Provide the (X, Y) coordinate of the cell's center where the given text is located.  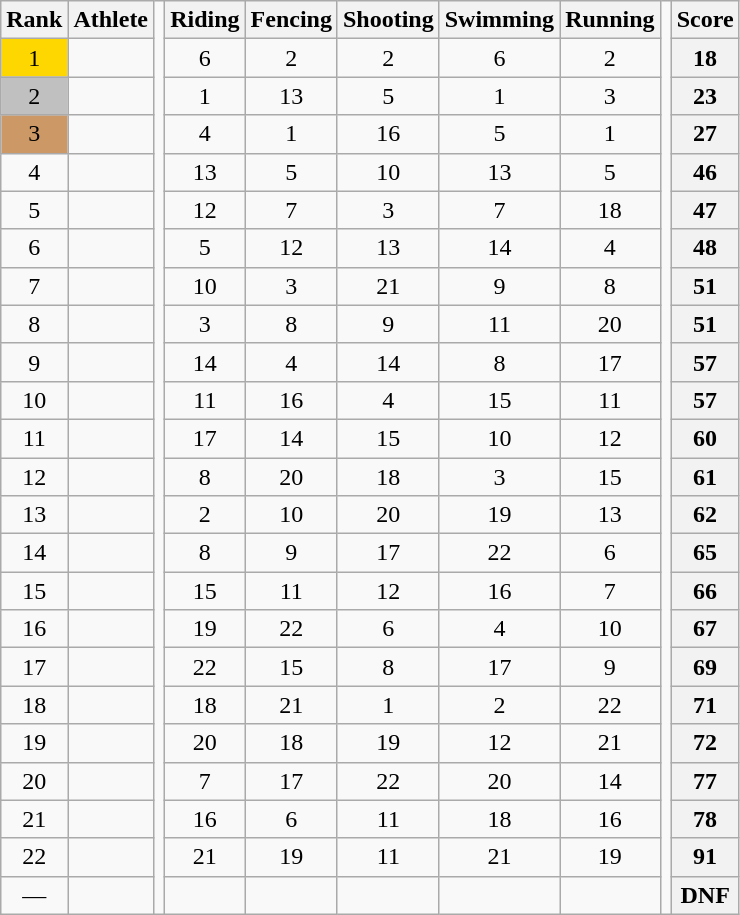
61 (705, 477)
Athlete (111, 20)
23 (705, 96)
47 (705, 210)
69 (705, 667)
77 (705, 781)
Fencing (291, 20)
Riding (205, 20)
72 (705, 743)
91 (705, 857)
48 (705, 248)
62 (705, 515)
Swimming (499, 20)
DNF (705, 895)
78 (705, 819)
71 (705, 705)
Rank (34, 20)
27 (705, 134)
Running (610, 20)
60 (705, 438)
Score (705, 20)
— (34, 895)
67 (705, 629)
65 (705, 553)
Shooting (388, 20)
66 (705, 591)
46 (705, 172)
